Pinpoint the cell where the given text exists, returning its (X, Y) midpoint coordinate. 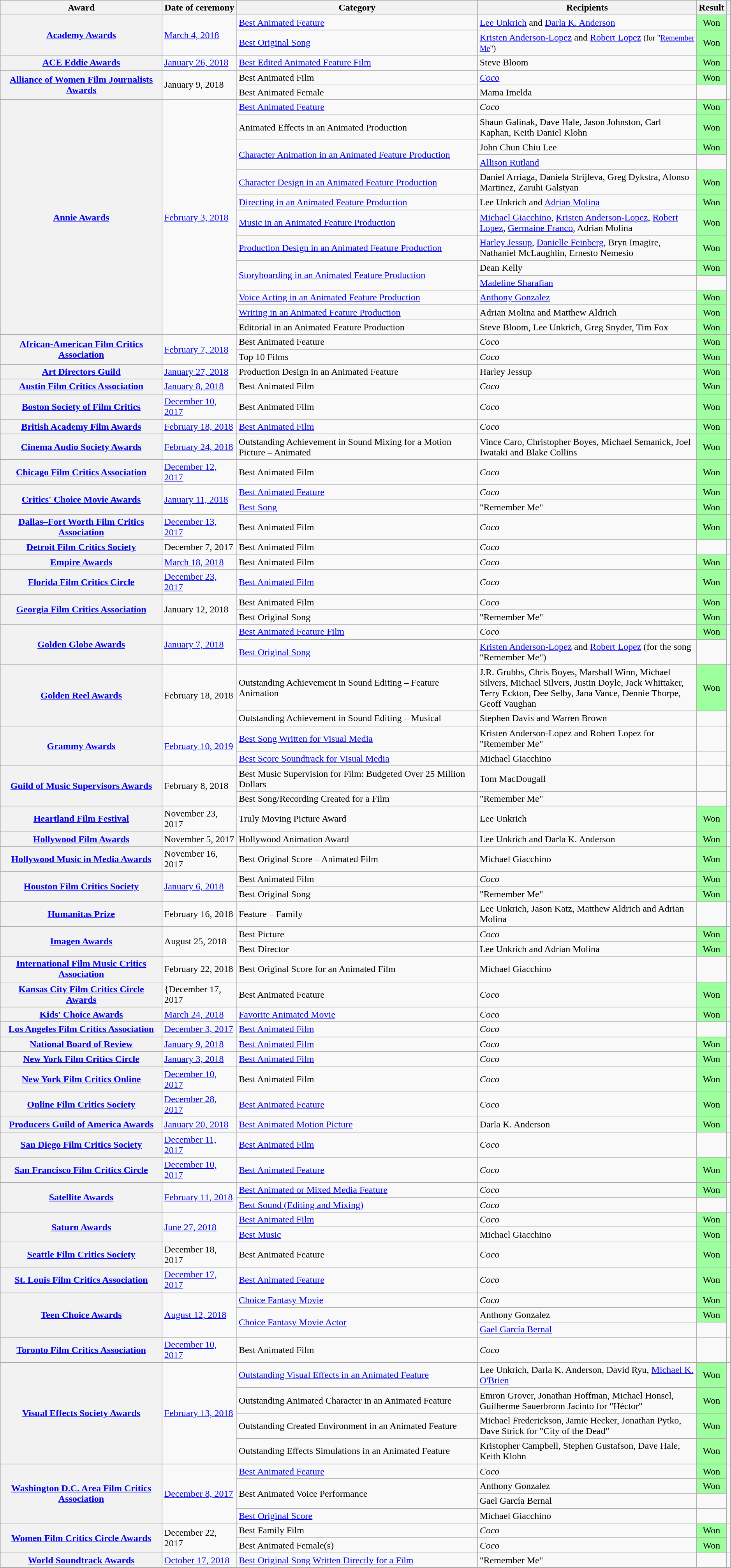
Kansas City Film Critics Circle Awards (81, 994)
March 4, 2018 (199, 35)
San Diego Film Critics Society (81, 1145)
Directing in an Animated Feature Production (357, 202)
Teen Choice Awards (81, 1315)
Emron Grover, Jonathan Hoffman, Michael Honsel, Guilherme Sauerbronn Jacinto for "Hèctor" (587, 1400)
Favorite Animated Movie (357, 1014)
Allison Rutland (587, 162)
December 8, 2017 (199, 1494)
Production Design in an Animated Feature Production (357, 248)
International Film Music Critics Association (81, 969)
Lee Unkrich (587, 819)
Kristopher Campbell, Stephen Gustafson, Dave Hale, Keith Klohn (587, 1451)
February 13, 2018 (199, 1413)
December 13, 2017 (199, 527)
National Board of Review (81, 1044)
December 18, 2017 (199, 1254)
New York Film Critics Circle (81, 1059)
Shaun Galinak, Dave Hale, Jason Johnston, Carl Kaphan, Keith Daniel Klohn (587, 127)
Boston Society of Film Critics (81, 407)
November 16, 2017 (199, 859)
ACE Eddie Awards (81, 63)
Outstanding Effects Simulations in an Animated Feature (357, 1451)
Outstanding Achievement in Sound Editing – Musical (357, 718)
Best Animated Female(s) (357, 1545)
Top 10 Films (357, 357)
December 23, 2017 (199, 582)
Producers Guild of America Awards (81, 1124)
Best Animated or Mixed Media Feature (357, 1190)
February 7, 2018 (199, 349)
Best Original Song Written Directly for a Film (357, 1560)
World Soundtrack Awards (81, 1560)
Music in an Animated Feature Production (357, 222)
Georgia Film Critics Association (81, 610)
Lee Unkrich, Jason Katz, Matthew Aldrich and Adrian Molina (587, 914)
Best Original Score (357, 1516)
Stephen Davis and Warren Brown (587, 718)
British Academy Film Awards (81, 427)
March 18, 2018 (199, 562)
Kids' Choice Awards (81, 1014)
August 12, 2018 (199, 1315)
Truly Moving Picture Award (357, 819)
Grammy Awards (81, 746)
Best Song (357, 507)
Choice Fantasy Movie (357, 1300)
Best Song/Recording Created for a Film (357, 799)
Best Animated Female (357, 92)
Academy Awards (81, 35)
Heartland Film Festival (81, 819)
Hollywood Animation Award (357, 839)
December 7, 2017 (199, 547)
Harley Jessup, Danielle Feinberg, Bryn Imagire, Nathaniel McLaughlin, Ernesto Nemesio (587, 248)
March 24, 2018 (199, 1014)
January 8, 2018 (199, 386)
Empire Awards (81, 562)
August 25, 2018 (199, 942)
Best Animated Feature Film (357, 632)
Best Music (357, 1235)
June 27, 2018 (199, 1227)
January 11, 2018 (199, 499)
Voice Acting in an Animated Feature Production (357, 298)
Choice Fantasy Movie Actor (357, 1322)
Best Music Supervision for Film: Budgeted Over 25 Million Dollars (357, 778)
January 20, 2018 (199, 1124)
Tom MacDougall (587, 778)
Outstanding Achievement in Sound Mixing for a Motion Picture – Animated (357, 446)
January 26, 2018 (199, 63)
Michael Giacchino, Kristen Anderson-Lopez, Robert Lopez, Germaine Franco, Adrian Molina (587, 222)
Lee Unkrich, Darla K. Anderson, David Ryu, Michael K. O'Brien (587, 1375)
February 8, 2018 (199, 786)
December 11, 2017 (199, 1145)
February 24, 2018 (199, 446)
St. Louis Film Critics Association (81, 1280)
Guild of Music Supervisors Awards (81, 786)
Houston Film Critics Society (81, 887)
January 6, 2018 (199, 887)
Critics' Choice Movie Awards (81, 499)
December 3, 2017 (199, 1029)
Madeline Sharafian (587, 283)
Best Song Written for Visual Media (357, 739)
Best Animated Voice Performance (357, 1494)
Category (357, 8)
February 10, 2019 (199, 746)
January 12, 2018 (199, 610)
Los Angeles Film Critics Association (81, 1029)
Humanitas Prize (81, 914)
January 7, 2018 (199, 644)
Visual Effects Society Awards (81, 1413)
November 5, 2017 (199, 839)
Annie Awards (81, 217)
Harley Jessup (587, 372)
Best Family Film (357, 1531)
Daniel Arriaga, Daniela Strijleva, Greg Dykstra, Alonso Martinez, Zaruhi Galstyan (587, 182)
Washington D.C. Area Film Critics Association (81, 1494)
Animated Effects in an Animated Production (357, 127)
Chicago Film Critics Association (81, 472)
Saturn Awards (81, 1227)
Recipients (587, 8)
Darla K. Anderson (587, 1124)
Women Film Critics Circle Awards (81, 1538)
Cinema Audio Society Awards (81, 446)
Dallas–Fort Worth Film Critics Association (81, 527)
Hollywood Film Awards (81, 839)
Outstanding Animated Character in an Animated Feature (357, 1400)
December 17, 2017 (199, 1280)
Satellite Awards (81, 1198)
Best Picture (357, 934)
Character Design in an Animated Feature Production (357, 182)
February 22, 2018 (199, 969)
Mama Imelda (587, 92)
Editorial in an Animated Feature Production (357, 327)
Art Directors Guild (81, 372)
Best Score Soundtrack for Visual Media (357, 758)
Outstanding Created Environment in an Animated Feature (357, 1426)
Alliance of Women Film Journalists Awards (81, 85)
Feature – Family (357, 914)
December 28, 2017 (199, 1104)
January 3, 2018 (199, 1059)
Best Animated Motion Picture (357, 1124)
Imagen Awards (81, 942)
Character Animation in an Animated Feature Production (357, 155)
Hollywood Music in Media Awards (81, 859)
Kristen Anderson-Lopez and Robert Lopez (for "Remember Me") (587, 43)
Outstanding Visual Effects in an Animated Feature (357, 1375)
January 27, 2018 (199, 372)
Adrian Molina and Matthew Aldrich (587, 312)
New York Film Critics Online (81, 1079)
John Chun Chiu Lee (587, 147)
Date of ceremony (199, 8)
Storyboarding in an Animated Feature Production (357, 275)
October 17, 2018 (199, 1560)
Best Edited Animated Feature Film (357, 63)
Production Design in an Animated Feature (357, 372)
Kristen Anderson-Lopez and Robert Lopez for "Remember Me" (587, 739)
Award (81, 8)
Kristen Anderson-Lopez and Robert Lopez (for the song "Remember Me") (587, 652)
Austin Film Critics Association (81, 386)
February 11, 2018 (199, 1198)
African-American Film Critics Association (81, 349)
February 16, 2018 (199, 914)
Seattle Film Critics Society (81, 1254)
Steve Bloom (587, 63)
Vince Caro, Christopher Boyes, Michael Semanick, Joel Iwataki and Blake Collins (587, 446)
Best Director (357, 949)
Best Original Score for an Animated Film (357, 969)
Toronto Film Critics Association (81, 1349)
Golden Reel Awards (81, 695)
November 23, 2017 (199, 819)
Best Sound (Editing and Mixing) (357, 1205)
Detroit Film Critics Society (81, 547)
Florida Film Critics Circle (81, 582)
Michael Frederickson, Jamie Hecker, Jonathan Pytko, Dave Strick for "City of the Dead" (587, 1426)
Steve Bloom, Lee Unkrich, Greg Snyder, Tim Fox (587, 327)
Writing in an Animated Feature Production (357, 312)
Best Original Score – Animated Film (357, 859)
December 22, 2017 (199, 1538)
Outstanding Achievement in Sound Editing – Feature Animation (357, 688)
Golden Globe Awards (81, 644)
Dean Kelly (587, 268)
{December 17, 2017 (199, 994)
San Francisco Film Critics Circle (81, 1170)
December 12, 2017 (199, 472)
Result (712, 8)
February 3, 2018 (199, 217)
Online Film Critics Society (81, 1104)
